Extract the [X, Y] coordinate from the center of the cell holding the provided text.  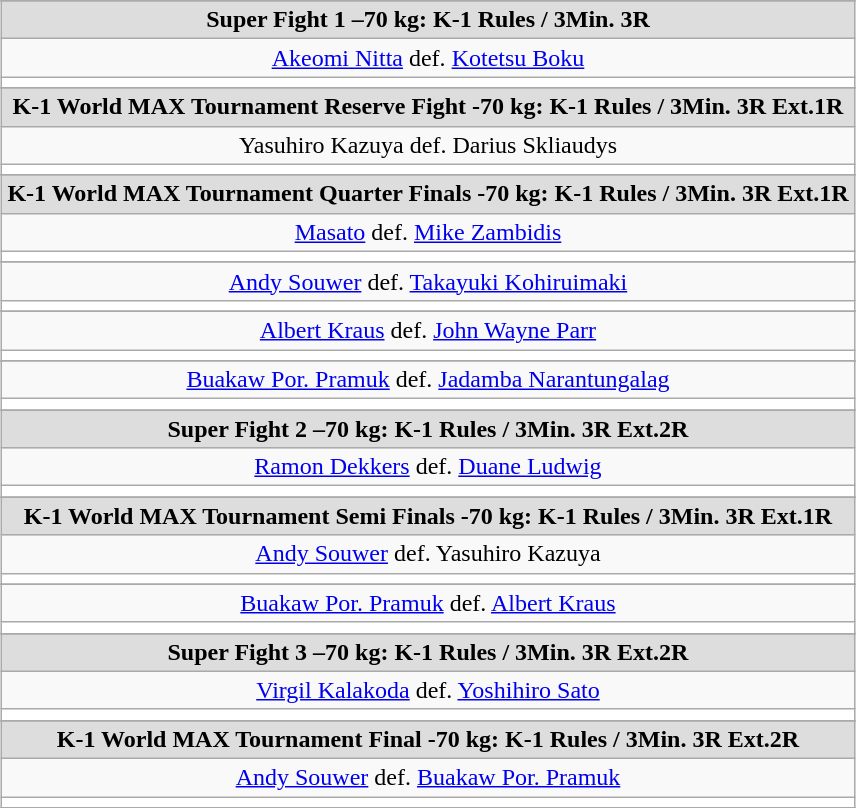
Yasuhiro Kazuya def. Darius Skliaudys [428, 145]
Super Fight 3 –70 kg: K-1 Rules / 3Min. 3R Ext.2R [428, 652]
K-1 World MAX Tournament Quarter Finals -70 kg: K-1 Rules / 3Min. 3R Ext.1R [428, 194]
Andy Souwer def. Takayuki Kohiruimaki [428, 281]
Masato def. Mike Zambidis [428, 232]
Andy Souwer def. Buakaw Por. Pramuk [428, 777]
K-1 World MAX Tournament Reserve Fight -70 kg: K-1 Rules / 3Min. 3R Ext.1R [428, 107]
Akeomi Nitta def. Kotetsu Boku [428, 58]
Albert Kraus def. John Wayne Parr [428, 330]
Andy Souwer def. Yasuhiro Kazuya [428, 554]
K-1 World MAX Tournament Semi Finals -70 kg: K-1 Rules / 3Min. 3R Ext.1R [428, 516]
K-1 World MAX Tournament Final -70 kg: K-1 Rules / 3Min. 3R Ext.2R [428, 739]
Buakaw Por. Pramuk def. Albert Kraus [428, 603]
Ramon Dekkers def. Duane Ludwig [428, 467]
Virgil Kalakoda def. Yoshihiro Sato [428, 690]
Super Fight 2 –70 kg: K-1 Rules / 3Min. 3R Ext.2R [428, 429]
Buakaw Por. Pramuk def. Jadamba Narantungalag [428, 380]
Super Fight 1 –70 kg: K-1 Rules / 3Min. 3R [428, 20]
